Locate the cell with the specified text and output its [X, Y] center coordinate. 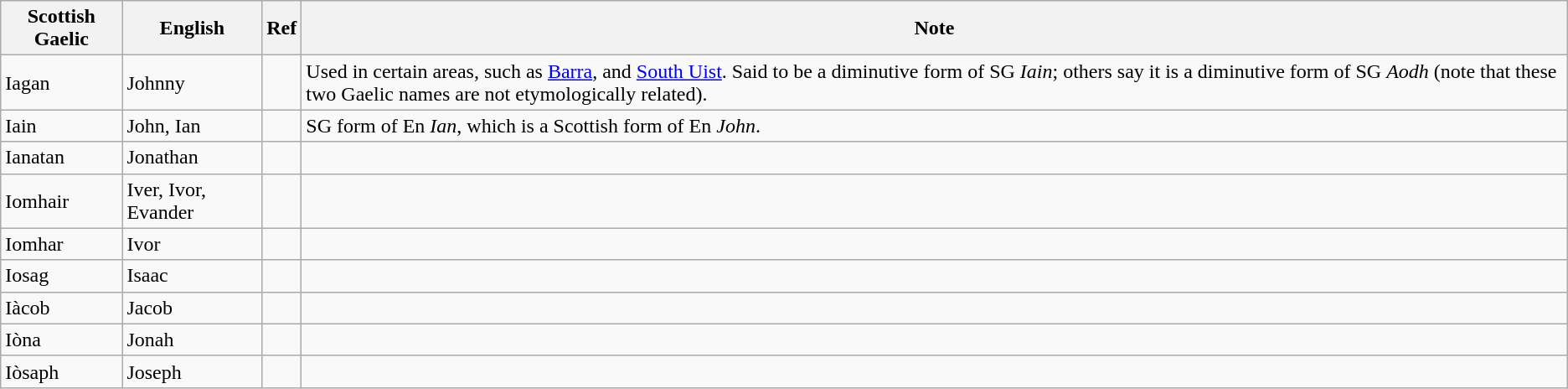
Joseph [193, 371]
Johnny [193, 82]
English [193, 29]
Ianatan [62, 158]
Ref [281, 29]
Iàcob [62, 308]
Iain [62, 126]
Iòsaph [62, 371]
Jacob [193, 308]
Note [935, 29]
SG form of En Ian, which is a Scottish form of En John. [935, 126]
Iagan [62, 82]
Ivor [193, 244]
Iver, Ivor, Evander [193, 201]
Iòna [62, 340]
Iomhar [62, 244]
Isaac [193, 276]
Jonah [193, 340]
Scottish Gaelic [62, 29]
John, Ian [193, 126]
Jonathan [193, 158]
Iosag [62, 276]
Iomhair [62, 201]
